For the text-containing cell, return its midpoint in [X, Y] coordinate format. 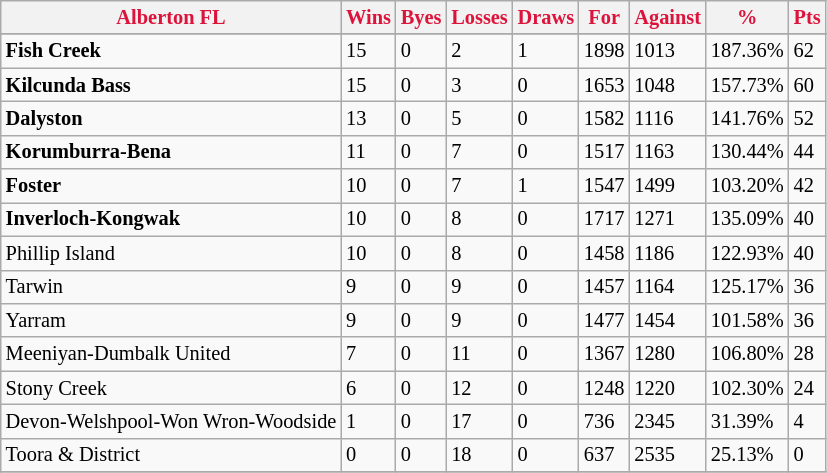
25.13% [748, 455]
28 [808, 354]
Toora & District [171, 455]
6 [368, 388]
3 [479, 85]
1248 [604, 388]
141.76% [748, 118]
1653 [604, 85]
4 [808, 421]
Kilcunda Bass [171, 85]
18 [479, 455]
Alberton FL [171, 17]
1582 [604, 118]
1547 [604, 186]
1164 [668, 287]
1458 [604, 253]
Wins [368, 17]
1898 [604, 51]
17 [479, 421]
101.58% [748, 320]
Draws [546, 17]
637 [604, 455]
122.93% [748, 253]
1271 [668, 219]
% [748, 17]
1499 [668, 186]
Yarram [171, 320]
Foster [171, 186]
2535 [668, 455]
1280 [668, 354]
187.36% [748, 51]
Losses [479, 17]
1116 [668, 118]
2 [479, 51]
103.20% [748, 186]
1517 [604, 152]
1457 [604, 287]
106.80% [748, 354]
12 [479, 388]
1454 [668, 320]
Tarwin [171, 287]
13 [368, 118]
736 [604, 421]
157.73% [748, 85]
1717 [604, 219]
Fish Creek [171, 51]
5 [479, 118]
52 [808, 118]
Devon-Welshpool-Won Wron-Woodside [171, 421]
Korumburra-Bena [171, 152]
1367 [604, 354]
102.30% [748, 388]
1477 [604, 320]
1048 [668, 85]
62 [808, 51]
Stony Creek [171, 388]
Byes [421, 17]
24 [808, 388]
Inverloch-Kongwak [171, 219]
Dalyston [171, 118]
31.39% [748, 421]
1163 [668, 152]
125.17% [748, 287]
1013 [668, 51]
42 [808, 186]
60 [808, 85]
130.44% [748, 152]
1186 [668, 253]
Phillip Island [171, 253]
44 [808, 152]
Against [668, 17]
2345 [668, 421]
Meeniyan-Dumbalk United [171, 354]
For [604, 17]
1220 [668, 388]
Pts [808, 17]
135.09% [748, 219]
